Output the [X, Y] coordinate of the center of the cell containing the given text.  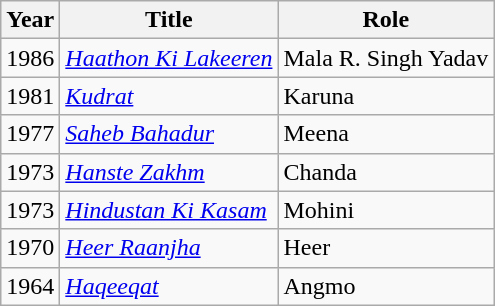
Chanda [386, 172]
Heer Raanjha [169, 248]
1970 [30, 248]
Hindustan Ki Kasam [169, 210]
Kudrat [169, 96]
Haathon Ki Lakeeren [169, 58]
1981 [30, 96]
Haqeeqat [169, 286]
Saheb Bahadur [169, 134]
Mohini [386, 210]
Meena [386, 134]
1986 [30, 58]
Year [30, 20]
Hanste Zakhm [169, 172]
Role [386, 20]
Mala R. Singh Yadav [386, 58]
Angmo [386, 286]
Karuna [386, 96]
1964 [30, 286]
Heer [386, 248]
Title [169, 20]
1977 [30, 134]
